Search for the cell housing the specified text and yield its [X, Y] center coordinate. 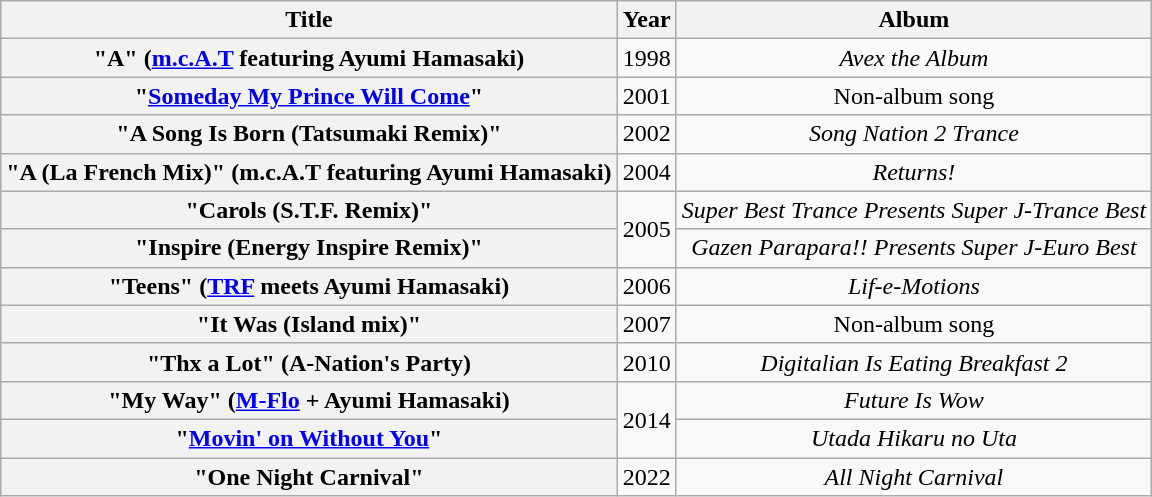
Avex the Album [914, 58]
2007 [646, 324]
"Someday My Prince Will Come" [309, 96]
2004 [646, 172]
All Night Carnival [914, 477]
2005 [646, 229]
"Movin' on Without You" [309, 438]
Digitalian Is Eating Breakfast 2 [914, 362]
"Teens" (TRF meets Ayumi Hamasaki) [309, 286]
"A" (m.c.A.T featuring Ayumi Hamasaki) [309, 58]
Returns! [914, 172]
"It Was (Island mix)" [309, 324]
2006 [646, 286]
Gazen Parapara!! Presents Super J-Euro Best [914, 248]
Album [914, 20]
Super Best Trance Presents Super J-Trance Best [914, 210]
Future Is Wow [914, 400]
Lif-e-Motions [914, 286]
Utada Hikaru no Uta [914, 438]
"My Way" (M-Flo + Ayumi Hamasaki) [309, 400]
1998 [646, 58]
Title [309, 20]
"One Night Carnival" [309, 477]
"Carols (S.T.F. Remix)" [309, 210]
2002 [646, 134]
"Thx a Lot" (A-Nation's Party) [309, 362]
2001 [646, 96]
"A Song Is Born (Tatsumaki Remix)" [309, 134]
"Inspire (Energy Inspire Remix)" [309, 248]
2010 [646, 362]
Year [646, 20]
2014 [646, 419]
Song Nation 2 Trance [914, 134]
2022 [646, 477]
"A (La French Mix)" (m.c.A.T featuring Ayumi Hamasaki) [309, 172]
